Search for the cell housing the specified text and yield its [x, y] center coordinate. 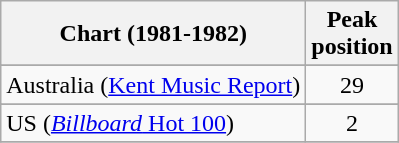
2 [352, 123]
Chart (1981-1982) [154, 34]
Australia (Kent Music Report) [154, 85]
US (Billboard Hot 100) [154, 123]
Peakposition [352, 34]
29 [352, 85]
